Extract the (X, Y) coordinate from the center of the cell holding the provided text.  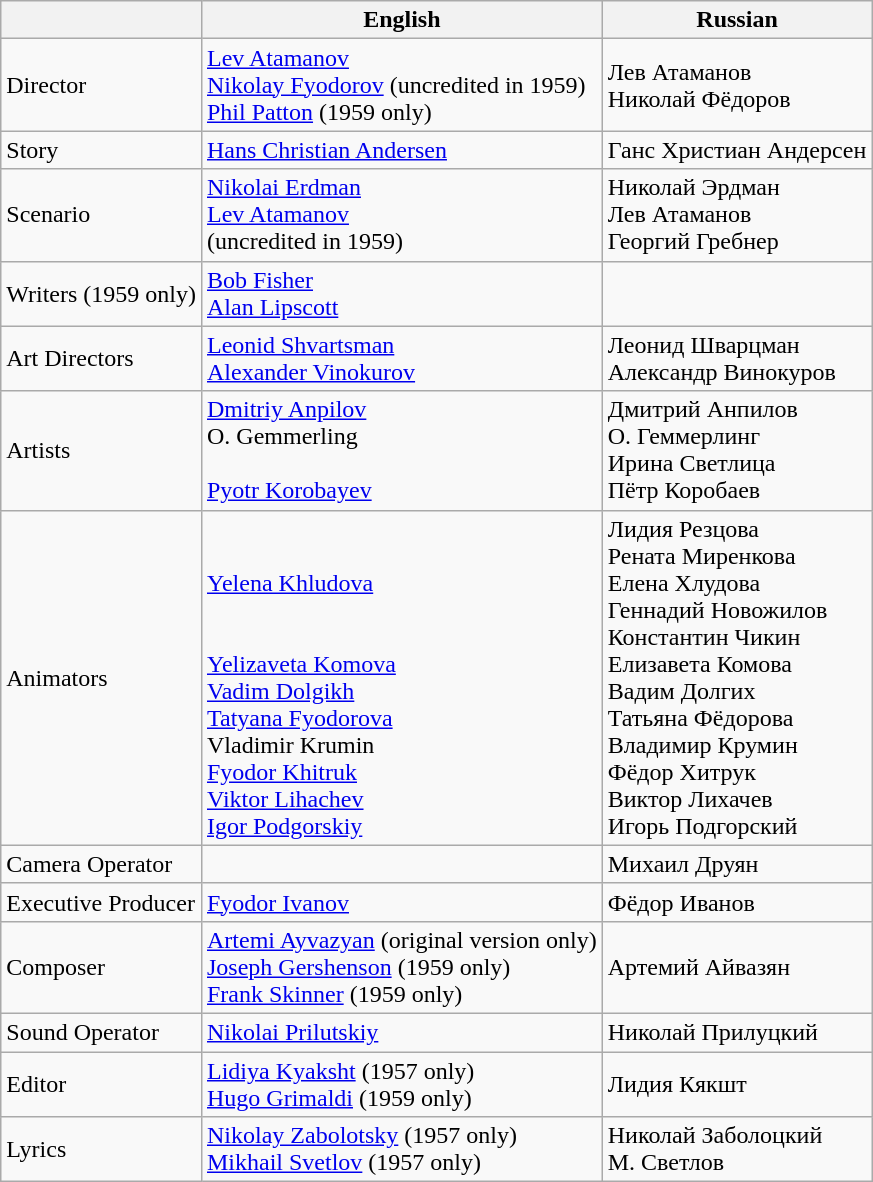
Sound Operator (102, 1032)
Artists (102, 450)
Николай Прилуцкий (737, 1032)
Фёдор Иванов (737, 902)
Dmitriy AnpilovO. GemmerlingPyotr Korobayev (402, 450)
Lyrics (102, 1150)
Animators (102, 678)
Nikolay Zabolotsky (1957 only)Mikhail Svetlov (1957 only) (402, 1150)
Art Directors (102, 358)
Editor (102, 1084)
Yelena KhludovaYelizaveta KomovaVadim DolgikhTatyana FyodorovaVladimir KruminFyodor KhitrukViktor LihachevIgor Podgorskiy (402, 678)
Ганс Христиан Андерсен (737, 150)
Лев АтамановНиколай Фёдоров (737, 85)
Михаил Друян (737, 864)
Scenario (102, 215)
Fyodor Ivanov (402, 902)
Bob FisherAlan Lipscott (402, 294)
Леонид ШварцманАлександр Винокуров (737, 358)
Camera Operator (102, 864)
Николай Заболоцкий М. Светлов (737, 1150)
Director (102, 85)
Leonid ShvartsmanAlexander Vinokurov (402, 358)
Russian (737, 20)
Дмитрий АнпиловО. ГеммерлингИрина СветлицаПётр Коробаев (737, 450)
Nikolai ErdmanLev Atamanov (uncredited in 1959) (402, 215)
Executive Producer (102, 902)
Lidiya Kyaksht (1957 only)Hugo Grimaldi (1959 only) (402, 1084)
Nikolai Prilutskiy (402, 1032)
Hans Christian Andersen (402, 150)
Lev AtamanovNikolay Fyodorov (uncredited in 1959)Phil Patton (1959 only) (402, 85)
Story (102, 150)
Artemi Ayvazyan (original version only)Joseph Gershenson (1959 only)Frank Skinner (1959 only) (402, 967)
Николай ЭрдманЛев АтамановГеоргий Гребнер (737, 215)
Writers (1959 only) (102, 294)
English (402, 20)
Лидия Кякшт (737, 1084)
Composer (102, 967)
Артемий Айвазян (737, 967)
